Determine the [X, Y] coordinate at the center of the cell enclosing the given text.  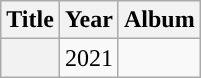
2021 [88, 58]
Year [88, 20]
Album [159, 20]
Title [30, 20]
